Scan for the cell matching the given text and deliver its [x, y] coordinate at center. 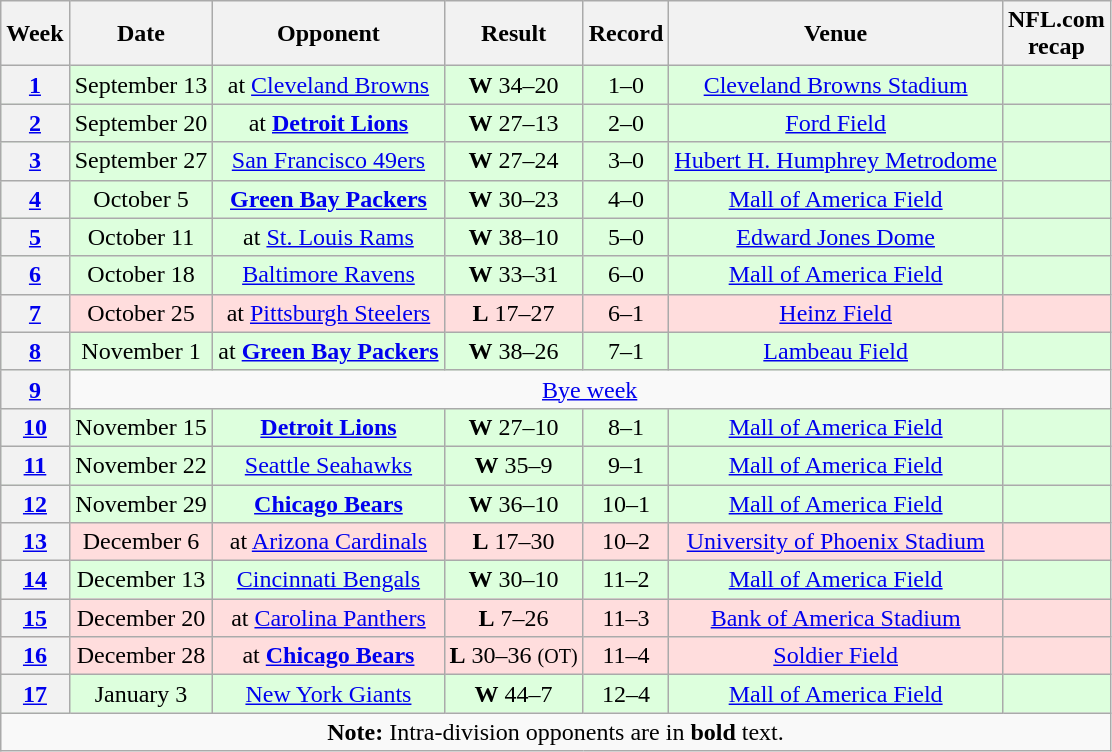
Green Bay Packers [328, 199]
9 [35, 389]
14 [35, 580]
2–0 [626, 123]
December 6 [141, 542]
Hubert H. Humphrey Metrodome [836, 161]
W 27–24 [514, 161]
Venue [836, 34]
4–0 [626, 199]
Lambeau Field [836, 351]
October 18 [141, 275]
10 [35, 427]
at Detroit Lions [328, 123]
Detroit Lions [328, 427]
5–0 [626, 237]
at Pittsburgh Steelers [328, 313]
W 36–10 [514, 503]
Week [35, 34]
5 [35, 237]
Chicago Bears [328, 503]
7–1 [626, 351]
September 27 [141, 161]
12–4 [626, 694]
Note: Intra-division opponents are in bold text. [556, 732]
W 38–26 [514, 351]
6–1 [626, 313]
W 30–23 [514, 199]
1–0 [626, 85]
at Chicago Bears [328, 656]
6–0 [626, 275]
Ford Field [836, 123]
November 1 [141, 351]
December 13 [141, 580]
November 29 [141, 503]
11 [35, 465]
12 [35, 503]
November 22 [141, 465]
Result [514, 34]
9–1 [626, 465]
Baltimore Ravens [328, 275]
Bye week [590, 389]
January 3 [141, 694]
11–3 [626, 618]
December 28 [141, 656]
New York Giants [328, 694]
Opponent [328, 34]
17 [35, 694]
at Green Bay Packers [328, 351]
13 [35, 542]
16 [35, 656]
L 30–36 (OT) [514, 656]
8 [35, 351]
W 35–9 [514, 465]
L 7–26 [514, 618]
Seattle Seahawks [328, 465]
Edward Jones Dome [836, 237]
Soldier Field [836, 656]
September 20 [141, 123]
W 44–7 [514, 694]
November 15 [141, 427]
University of Phoenix Stadium [836, 542]
8–1 [626, 427]
L 17–27 [514, 313]
San Francisco 49ers [328, 161]
7 [35, 313]
W 33–31 [514, 275]
Record [626, 34]
Bank of America Stadium [836, 618]
October 11 [141, 237]
W 27–13 [514, 123]
W 38–10 [514, 237]
6 [35, 275]
15 [35, 618]
October 25 [141, 313]
at Cleveland Browns [328, 85]
W 34–20 [514, 85]
10–1 [626, 503]
L 17–30 [514, 542]
Date [141, 34]
10–2 [626, 542]
W 27–10 [514, 427]
11–2 [626, 580]
2 [35, 123]
at Carolina Panthers [328, 618]
September 13 [141, 85]
Cincinnati Bengals [328, 580]
3–0 [626, 161]
1 [35, 85]
11–4 [626, 656]
at St. Louis Rams [328, 237]
W 30–10 [514, 580]
4 [35, 199]
Heinz Field [836, 313]
Cleveland Browns Stadium [836, 85]
October 5 [141, 199]
3 [35, 161]
December 20 [141, 618]
at Arizona Cardinals [328, 542]
NFL.comrecap [1056, 34]
